Identify which cell holds the provided text, then report its (X, Y) central coordinate. 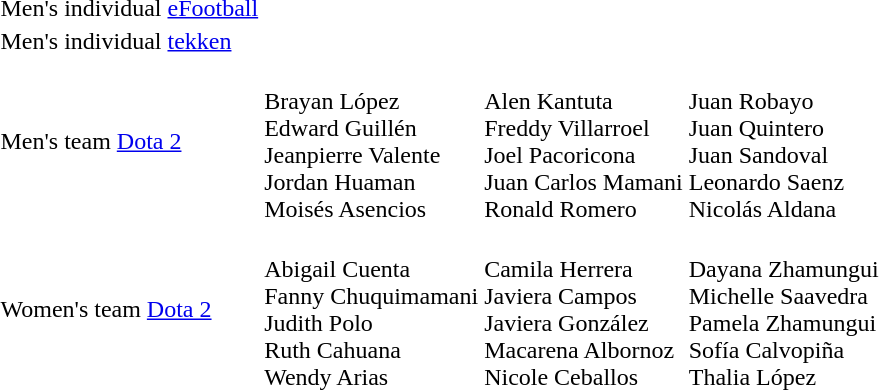
Brayan LópezEdward GuillénJeanpierre ValenteJordan HuamanMoisés Asencios (372, 142)
Alen KantutaFreddy VillarroelJoel PacoriconaJuan Carlos MamaniRonald Romero (584, 142)
